Search for the cell housing the specified text and yield its (X, Y) center coordinate. 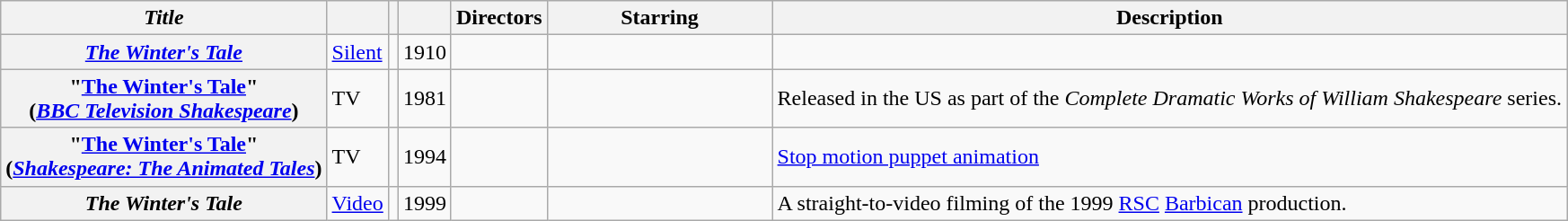
Video (357, 203)
1999 (424, 203)
1994 (424, 156)
"The Winter's Tale"(BBC Television Shakespeare) (163, 99)
1910 (424, 52)
A straight-to-video filming of the 1999 RSC Barbican production. (1169, 203)
Starring (659, 18)
Title (163, 18)
"The Winter's Tale"(Shakespeare: The Animated Tales) (163, 156)
Stop motion puppet animation (1169, 156)
1981 (424, 99)
Description (1169, 18)
Directors (499, 18)
Released in the US as part of the Complete Dramatic Works of William Shakespeare series. (1169, 99)
Silent (357, 52)
